Return [X, Y] of the center of cell containing provided text 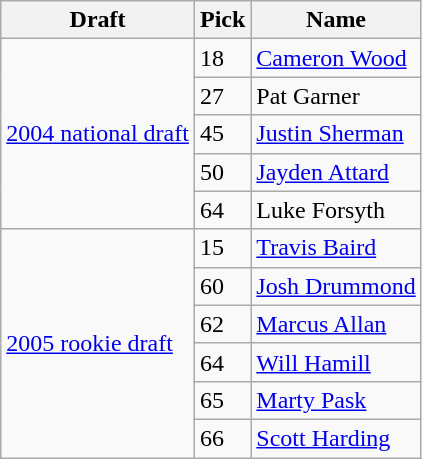
15 [222, 248]
Name [336, 20]
Travis Baird [336, 248]
Pat Garner [336, 96]
60 [222, 286]
50 [222, 172]
Marcus Allan [336, 324]
Will Hamill [336, 362]
Justin Sherman [336, 134]
45 [222, 134]
Cameron Wood [336, 58]
18 [222, 58]
Draft [98, 20]
Josh Drummond [336, 286]
66 [222, 438]
65 [222, 400]
62 [222, 324]
27 [222, 96]
2004 national draft [98, 134]
2005 rookie draft [98, 343]
Scott Harding [336, 438]
Marty Pask [336, 400]
Jayden Attard [336, 172]
Luke Forsyth [336, 210]
Pick [222, 20]
